Determine the (x, y) coordinate at the center of the cell enclosing the given text.  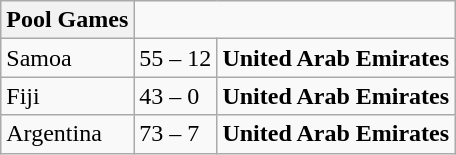
Pool Games (68, 20)
Argentina (68, 134)
73 – 7 (176, 134)
55 – 12 (176, 58)
Samoa (68, 58)
Fiji (68, 96)
43 – 0 (176, 96)
